Pinpoint the cell where the given text exists, returning its (x, y) midpoint coordinate. 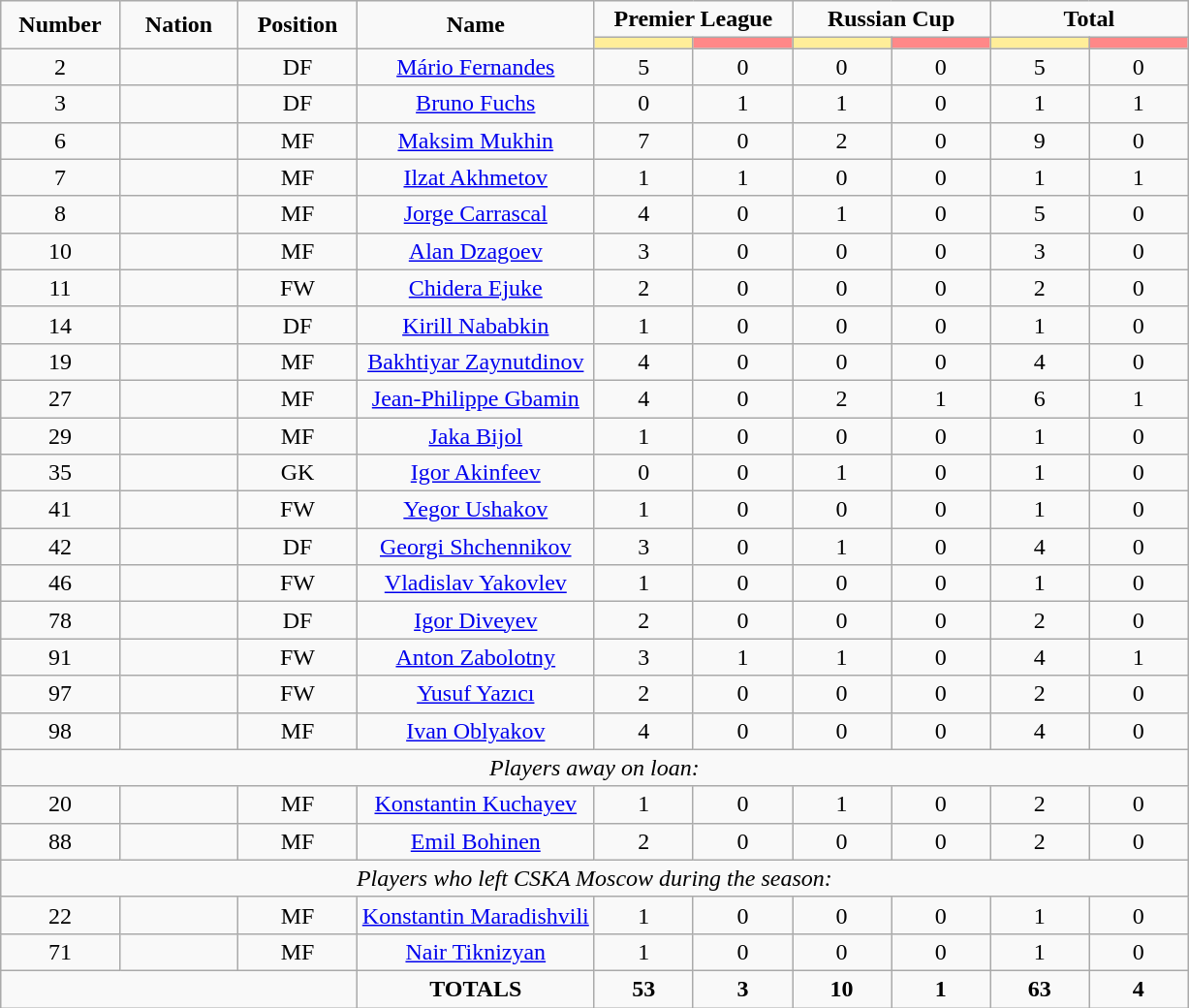
91 (60, 657)
Total (1089, 19)
Igor Akinfeev (475, 473)
Jaka Bijol (475, 435)
46 (60, 583)
Yegor Ushakov (475, 510)
Chidera Ejuke (475, 288)
Nation (178, 25)
Name (475, 25)
98 (60, 731)
11 (60, 288)
Players who left CSKA Moscow during the season: (595, 878)
97 (60, 694)
63 (1040, 989)
41 (60, 510)
Bakhtiyar Zaynutdinov (475, 362)
Premier League (693, 19)
53 (643, 989)
TOTALS (475, 989)
42 (60, 547)
20 (60, 804)
Number (60, 25)
Maksim Mukhin (475, 141)
71 (60, 952)
Ivan Oblyakov (475, 731)
Konstantin Kuchayev (475, 804)
Russian Cup (892, 19)
Alan Dzagoev (475, 251)
29 (60, 435)
8 (60, 214)
Ilzat Akhmetov (475, 177)
Bruno Fuchs (475, 104)
Position (298, 25)
Emil Bohinen (475, 841)
22 (60, 915)
Nair Tiknizyan (475, 952)
Igor Diveyev (475, 620)
14 (60, 325)
Anton Zabolotny (475, 657)
Konstantin Maradishvili (475, 915)
Jean-Philippe Gbamin (475, 398)
19 (60, 362)
78 (60, 620)
88 (60, 841)
Georgi Shchennikov (475, 547)
Yusuf Yazıcı (475, 694)
Jorge Carrascal (475, 214)
GK (298, 473)
27 (60, 398)
Kirill Nababkin (475, 325)
Vladislav Yakovlev (475, 583)
Mário Fernandes (475, 67)
35 (60, 473)
Players away on loan: (595, 768)
9 (1040, 141)
